Provide the [X, Y] coordinate of the cell's center where the given text is located.  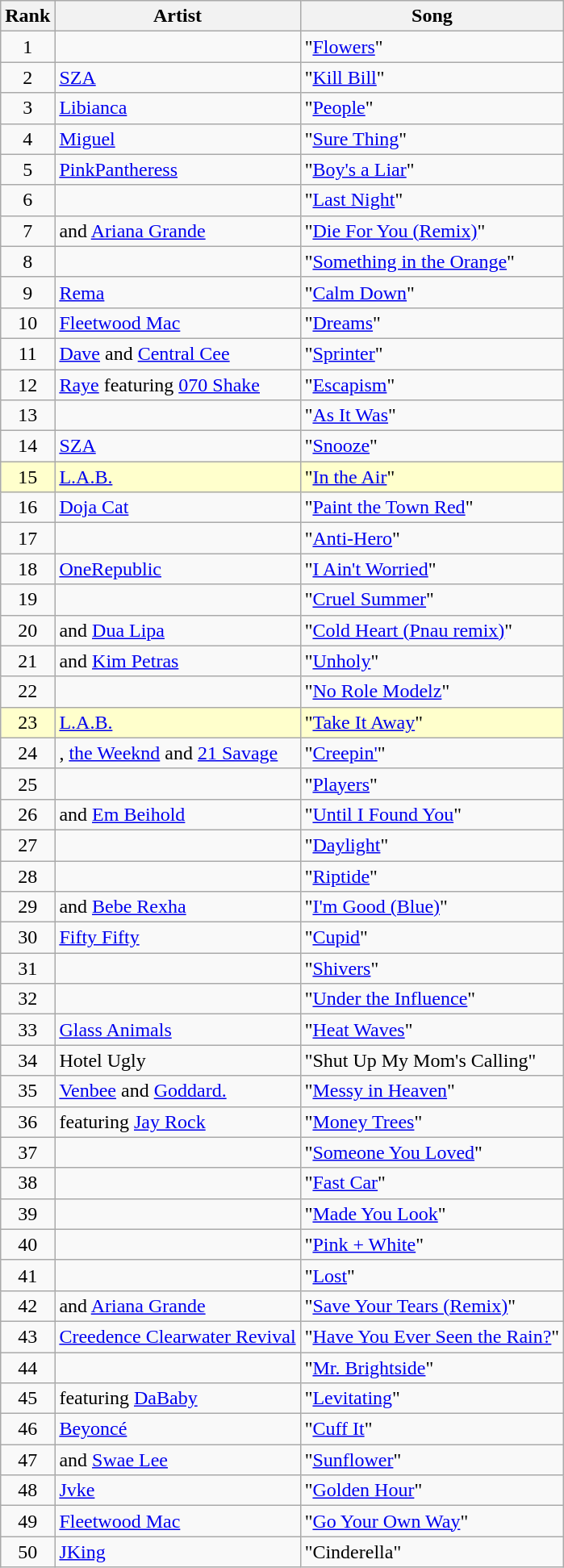
"Made You Look" [432, 1214]
36 [27, 1122]
and Kim Petras [178, 661]
"Escapism" [432, 385]
"Cuff It" [432, 1429]
23 [27, 722]
"Shivers" [432, 968]
22 [27, 692]
Rema [178, 292]
and Swae Lee [178, 1460]
Venbee and Goddard. [178, 1091]
"Something in the Orange" [432, 261]
"Anti-Hero" [432, 538]
5 [27, 169]
"Money Trees" [432, 1122]
"Calm Down" [432, 292]
Glass Animals [178, 1030]
JKing [178, 1552]
Creedence Clearwater Revival [178, 1336]
Fifty Fifty [178, 938]
"Dreams" [432, 323]
15 [27, 477]
"Fast Car" [432, 1183]
Libianca [178, 108]
46 [27, 1429]
34 [27, 1060]
"Lost" [432, 1275]
40 [27, 1244]
25 [27, 784]
44 [27, 1368]
"Cinderella" [432, 1552]
featuring DaBaby [178, 1399]
PinkPantheress [178, 169]
"Creepin'" [432, 753]
"Save Your Tears (Remix)" [432, 1306]
"No Role Modelz" [432, 692]
16 [27, 508]
30 [27, 938]
"As It Was" [432, 416]
14 [27, 446]
24 [27, 753]
2 [27, 77]
9 [27, 292]
"Cruel Summer" [432, 600]
"I'm Good (Blue)" [432, 907]
26 [27, 814]
"Go Your Own Way" [432, 1521]
33 [27, 1030]
29 [27, 907]
and Em Beihold [178, 814]
"Flowers" [432, 47]
"Boy's a Liar" [432, 169]
41 [27, 1275]
37 [27, 1152]
11 [27, 353]
, the Weeknd and 21 Savage [178, 753]
6 [27, 200]
Jvke [178, 1491]
featuring Jay Rock [178, 1122]
"Kill Bill" [432, 77]
"Die For You (Remix)" [432, 231]
Song [432, 16]
10 [27, 323]
"Messy in Heaven" [432, 1091]
21 [27, 661]
50 [27, 1552]
"I Ain't Worried" [432, 569]
Raye featuring 070 Shake [178, 385]
47 [27, 1460]
48 [27, 1491]
18 [27, 569]
39 [27, 1214]
"Have You Ever Seen the Rain?" [432, 1336]
"Someone You Loved" [432, 1152]
"Riptide" [432, 876]
"Last Night" [432, 200]
3 [27, 108]
20 [27, 630]
Doja Cat [178, 508]
19 [27, 600]
1 [27, 47]
"Until I Found You" [432, 814]
and Dua Lipa [178, 630]
28 [27, 876]
Dave and Central Cee [178, 353]
"Sure Thing" [432, 139]
45 [27, 1399]
"Levitating" [432, 1399]
32 [27, 999]
17 [27, 538]
12 [27, 385]
"Players" [432, 784]
and Bebe Rexha [178, 907]
"People" [432, 108]
13 [27, 416]
"Golden Hour" [432, 1491]
"Mr. Brightside" [432, 1368]
7 [27, 231]
Miguel [178, 139]
OneRepublic [178, 569]
"Sprinter" [432, 353]
"Under the Influence" [432, 999]
"In the Air" [432, 477]
Hotel Ugly [178, 1060]
"Heat Waves" [432, 1030]
"Unholy" [432, 661]
Beyoncé [178, 1429]
"Snooze" [432, 446]
27 [27, 845]
"Pink + White" [432, 1244]
"Shut Up My Mom's Calling" [432, 1060]
49 [27, 1521]
"Paint the Town Red" [432, 508]
"Take It Away" [432, 722]
"Sunflower" [432, 1460]
4 [27, 139]
"Daylight" [432, 845]
31 [27, 968]
38 [27, 1183]
35 [27, 1091]
"Cupid" [432, 938]
42 [27, 1306]
Artist [178, 16]
Rank [27, 16]
"Cold Heart (Pnau remix)" [432, 630]
8 [27, 261]
43 [27, 1336]
